Identify which cell holds the provided text, then report its [X, Y] central coordinate. 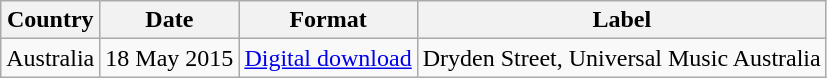
Format [328, 20]
Label [622, 20]
Australia [50, 58]
Date [170, 20]
Dryden Street, Universal Music Australia [622, 58]
Country [50, 20]
Digital download [328, 58]
18 May 2015 [170, 58]
